Capture the cell that displays the provided text and extract its [X, Y] central coordinate. 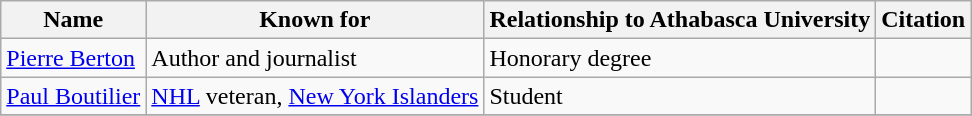
Author and journalist [315, 58]
NHL veteran, New York Islanders [315, 96]
Citation [924, 20]
Student [680, 96]
Known for [315, 20]
Relationship to Athabasca University [680, 20]
Honorary degree [680, 58]
Pierre Berton [74, 58]
Paul Boutilier [74, 96]
Name [74, 20]
